Search for the cell housing the specified text and yield its [X, Y] center coordinate. 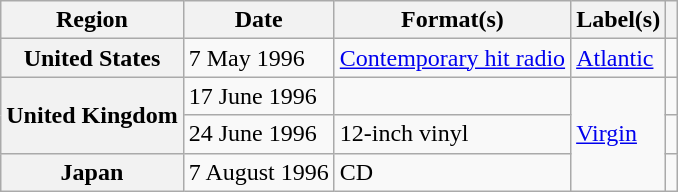
12-inch vinyl [452, 134]
Atlantic [618, 58]
Label(s) [618, 20]
7 May 1996 [258, 58]
United States [92, 58]
Format(s) [452, 20]
CD [452, 172]
Virgin [618, 134]
24 June 1996 [258, 134]
Region [92, 20]
Japan [92, 172]
Contemporary hit radio [452, 58]
Date [258, 20]
17 June 1996 [258, 96]
7 August 1996 [258, 172]
United Kingdom [92, 115]
